Search for the cell housing the specified text and yield its [x, y] center coordinate. 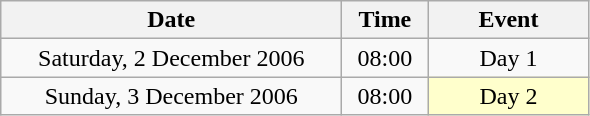
Event [508, 20]
Sunday, 3 December 2006 [172, 96]
Time [385, 20]
Day 2 [508, 96]
Day 1 [508, 58]
Date [172, 20]
Saturday, 2 December 2006 [172, 58]
